Provide the (x, y) coordinate of the cell's center where the given text is located.  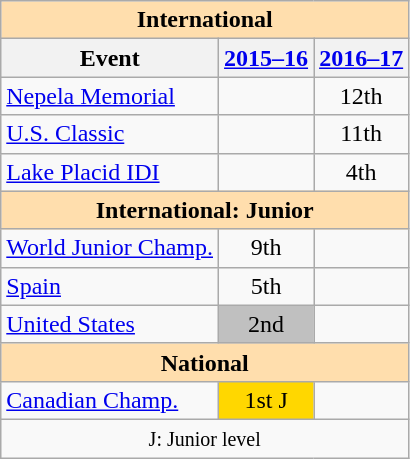
2015–16 (266, 58)
International: Junior (205, 210)
11th (362, 134)
Canadian Champ. (110, 400)
J: Junior level (205, 438)
Event (110, 58)
2016–17 (362, 58)
1st J (266, 400)
2nd (266, 324)
U.S. Classic (110, 134)
International (205, 20)
5th (266, 286)
9th (266, 248)
Lake Placid IDI (110, 172)
United States (110, 324)
World Junior Champ. (110, 248)
Spain (110, 286)
12th (362, 96)
4th (362, 172)
National (205, 362)
Nepela Memorial (110, 96)
